Pinpoint the cell where the given text exists, returning its [X, Y] midpoint coordinate. 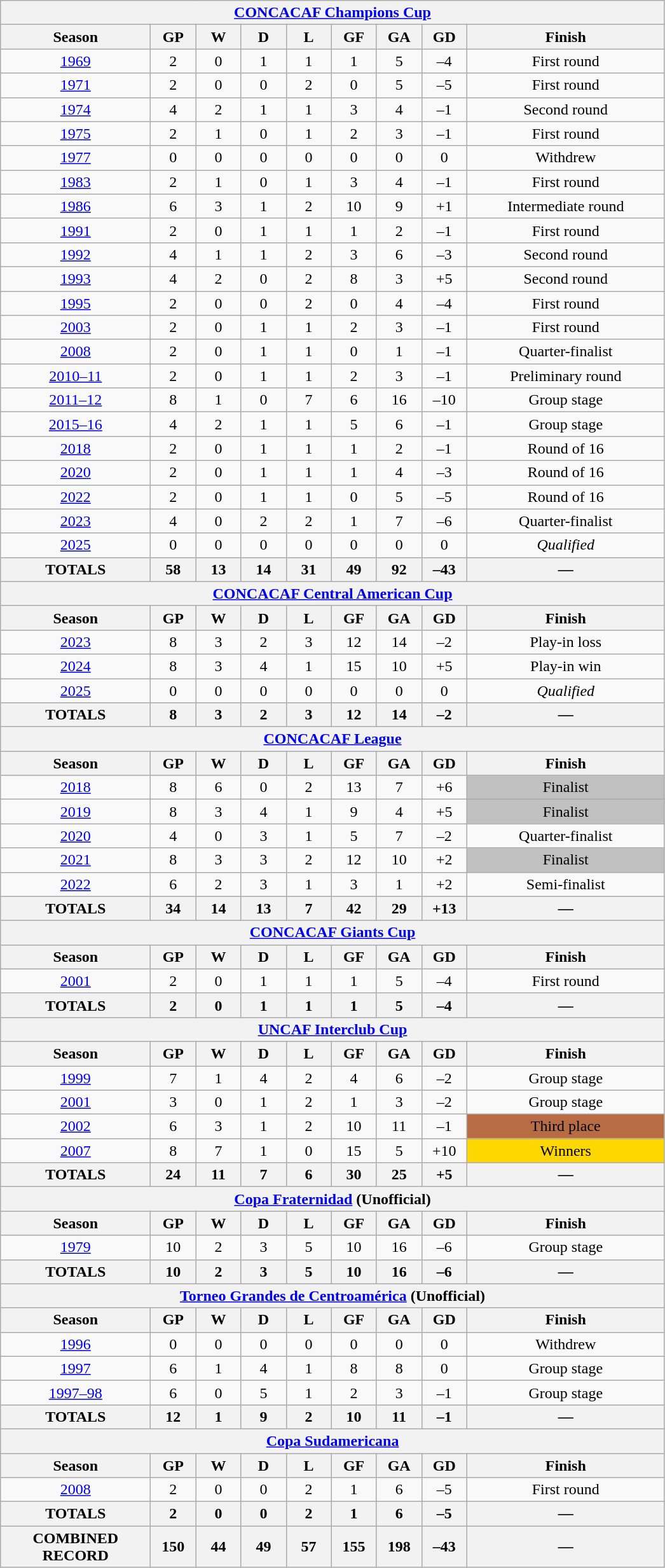
Preliminary round [566, 376]
1997–98 [76, 1392]
1997 [76, 1368]
COMBINED RECORD [76, 1547]
+10 [444, 1151]
CONCACAF Giants Cup [333, 933]
57 [309, 1547]
1999 [76, 1078]
1971 [76, 85]
1993 [76, 279]
+6 [444, 787]
Play-in loss [566, 642]
1996 [76, 1344]
Torneo Grandes de Centroamérica (Unofficial) [333, 1296]
Play-in win [566, 666]
1977 [76, 158]
31 [309, 569]
1974 [76, 109]
1969 [76, 61]
2002 [76, 1127]
CONCACAF League [333, 739]
+1 [444, 206]
2021 [76, 860]
1995 [76, 303]
24 [173, 1175]
34 [173, 908]
1979 [76, 1247]
+13 [444, 908]
29 [399, 908]
1991 [76, 230]
198 [399, 1547]
25 [399, 1175]
2024 [76, 666]
Semi-finalist [566, 884]
92 [399, 569]
1986 [76, 206]
42 [353, 908]
2003 [76, 328]
UNCAF Interclub Cup [333, 1029]
Third place [566, 1127]
2011–12 [76, 400]
Copa Sudamericana [333, 1441]
Winners [566, 1151]
155 [353, 1547]
1992 [76, 254]
30 [353, 1175]
2019 [76, 812]
58 [173, 569]
150 [173, 1547]
1983 [76, 182]
Copa Fraternidad (Unofficial) [333, 1199]
2010–11 [76, 376]
2007 [76, 1151]
1975 [76, 134]
CONCACAF Champions Cup [333, 13]
–10 [444, 400]
Intermediate round [566, 206]
44 [219, 1547]
CONCACAF Central American Cup [333, 593]
2015–16 [76, 424]
